Provide the [X, Y] coordinate of the cell's center where the given text is located.  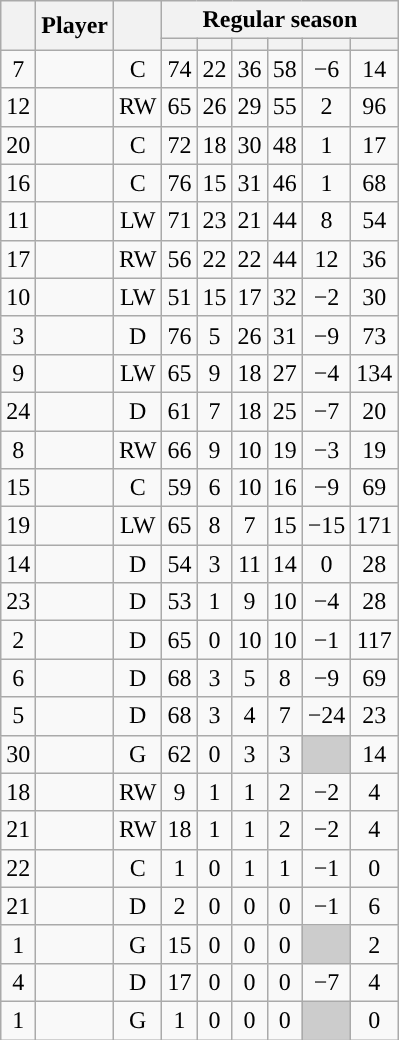
46 [284, 183]
73 [374, 335]
171 [374, 526]
96 [374, 107]
66 [180, 449]
62 [180, 754]
−15 [326, 526]
117 [374, 640]
53 [180, 602]
29 [250, 107]
32 [284, 297]
Player [75, 26]
51 [180, 297]
71 [180, 221]
−6 [326, 69]
59 [180, 488]
61 [180, 411]
Regular season [280, 20]
25 [284, 411]
58 [284, 69]
48 [284, 145]
27 [284, 373]
56 [180, 259]
−24 [326, 716]
72 [180, 145]
74 [180, 69]
55 [284, 107]
24 [18, 411]
−3 [326, 449]
134 [374, 373]
